Search for the cell housing the specified text and yield its (x, y) center coordinate. 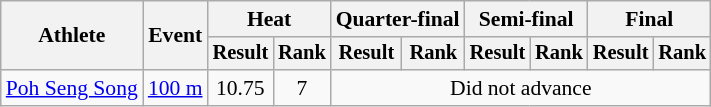
Event (176, 36)
Semi-final (526, 19)
Poh Seng Song (72, 88)
10.75 (241, 88)
Athlete (72, 36)
Heat (270, 19)
Did not advance (521, 88)
Quarter-final (398, 19)
7 (302, 88)
Final (650, 19)
100 m (176, 88)
